Provide the [X, Y] coordinate of the cell's center where the given text is located.  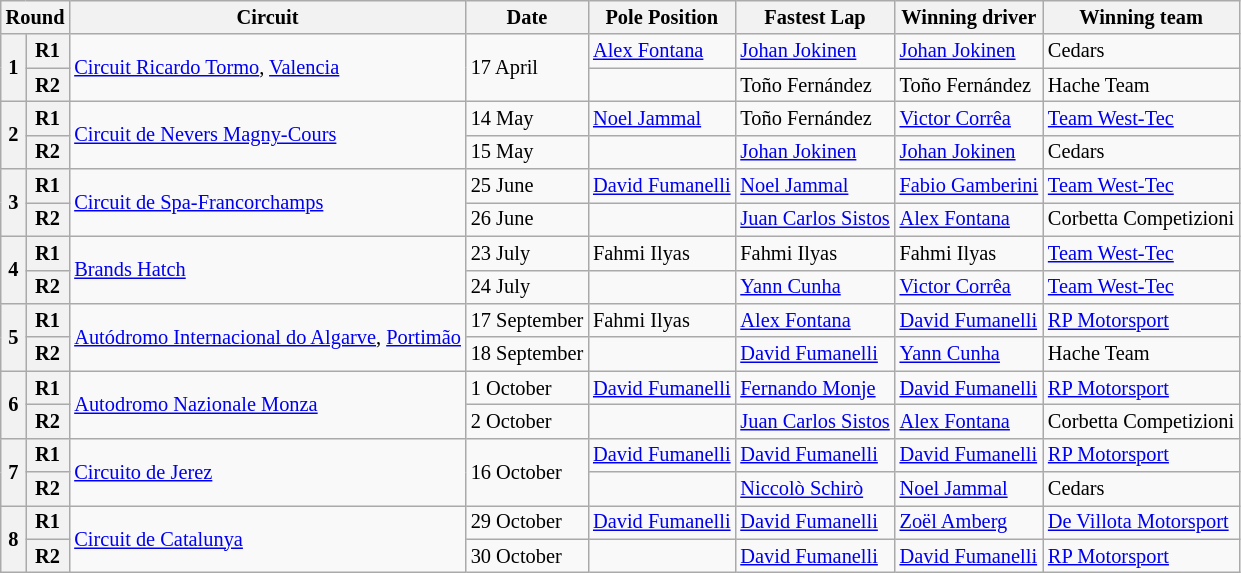
Circuit de Catalunya [267, 538]
Date [527, 17]
1 [14, 68]
Winning driver [969, 17]
Fabio Gamberini [969, 186]
Zoël Amberg [969, 522]
Brands Hatch [267, 270]
Circuit [267, 17]
2 [14, 134]
15 May [527, 152]
Pole Position [662, 17]
Circuit de Nevers Magny-Cours [267, 134]
Round [36, 17]
24 July [527, 287]
3 [14, 202]
30 October [527, 556]
Autodromo Nazionale Monza [267, 404]
26 June [527, 219]
Niccolò Schirò [814, 489]
Circuit Ricardo Tormo, Valencia [267, 68]
8 [14, 538]
5 [14, 336]
Autódromo Internacional do Algarve, Portimão [267, 336]
2 October [527, 421]
6 [14, 404]
17 April [527, 68]
4 [14, 270]
1 October [527, 388]
Circuito de Jerez [267, 472]
23 July [527, 253]
25 June [527, 186]
14 May [527, 118]
18 September [527, 354]
Winning team [1141, 17]
29 October [527, 522]
Fastest Lap [814, 17]
17 September [527, 320]
Circuit de Spa-Francorchamps [267, 202]
Fernando Monje [814, 388]
De Villota Motorsport [1141, 522]
16 October [527, 472]
7 [14, 472]
